Extract the (X, Y) coordinate from the center of the cell holding the provided text.  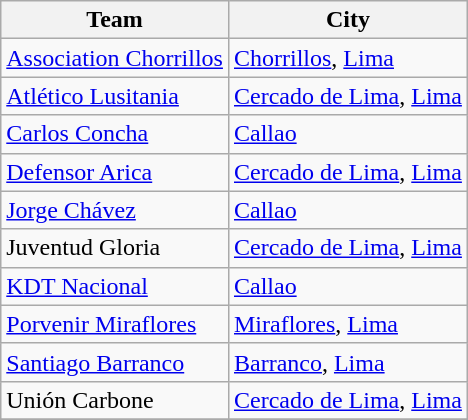
Defensor Arica (115, 172)
Carlos Concha (115, 134)
Association Chorrillos (115, 58)
Porvenir Miraflores (115, 324)
Barranco, Lima (348, 362)
Chorrillos, Lima (348, 58)
Santiago Barranco (115, 362)
Miraflores, Lima (348, 324)
Atlético Lusitania (115, 96)
KDT Nacional (115, 286)
Juventud Gloria (115, 248)
Team (115, 20)
City (348, 20)
Jorge Chávez (115, 210)
Unión Carbone (115, 400)
